Provide the (x, y) coordinate of the cell's center where the given text is located.  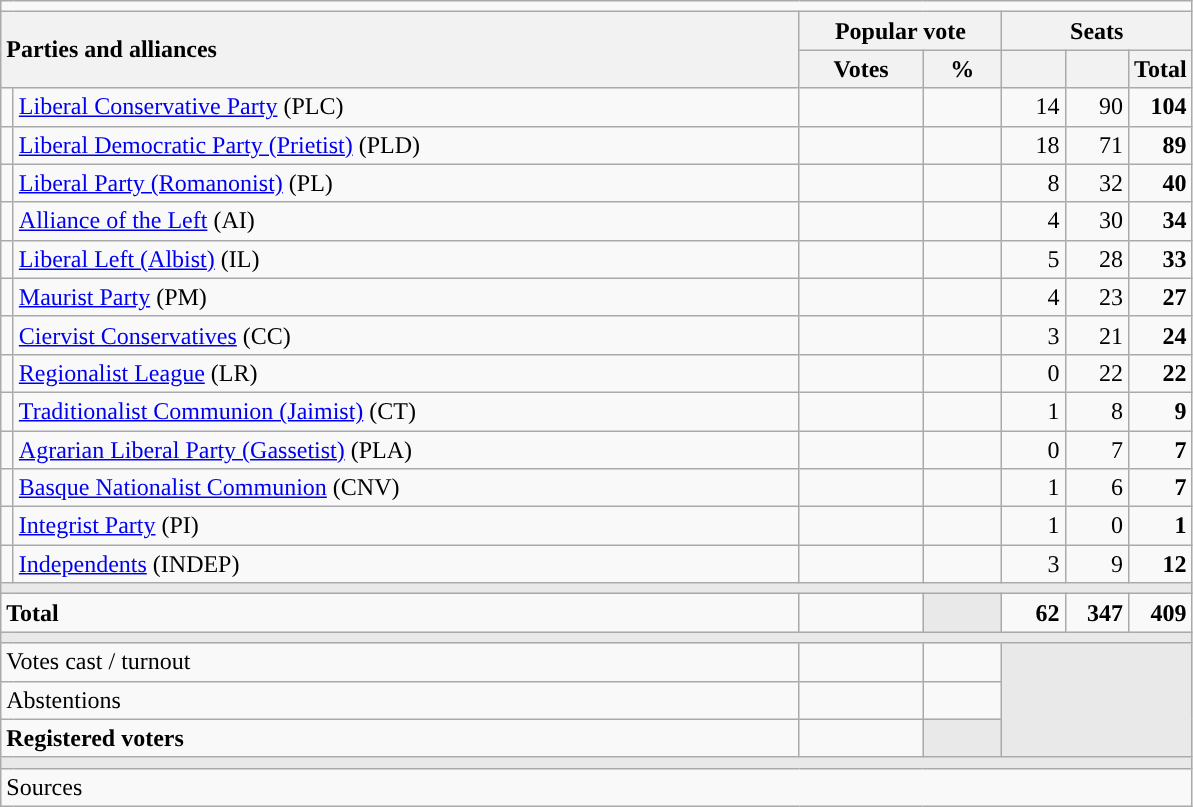
Parties and alliances (400, 50)
409 (1161, 613)
Alliance of the Left (AI) (406, 221)
Liberal Democratic Party (Prietist) (PLD) (406, 145)
Liberal Party (Romanonist) (PL) (406, 183)
18 (1033, 145)
Integrist Party (PI) (406, 526)
104 (1161, 107)
Votes cast / turnout (400, 662)
40 (1161, 183)
Popular vote (900, 31)
% (962, 69)
Registered voters (400, 738)
28 (1097, 259)
12 (1161, 564)
24 (1161, 335)
Liberal Conservative Party (PLC) (406, 107)
Sources (596, 787)
Regionalist League (LR) (406, 373)
6 (1097, 488)
Independents (INDEP) (406, 564)
32 (1097, 183)
Ciervist Conservatives (CC) (406, 335)
21 (1097, 335)
27 (1161, 297)
62 (1033, 613)
30 (1097, 221)
71 (1097, 145)
Liberal Left (Albist) (IL) (406, 259)
Seats (1096, 31)
14 (1033, 107)
Agrarian Liberal Party (Gassetist) (PLA) (406, 449)
89 (1161, 145)
90 (1097, 107)
23 (1097, 297)
Maurist Party (PM) (406, 297)
33 (1161, 259)
Votes (861, 69)
Basque Nationalist Communion (CNV) (406, 488)
Abstentions (400, 700)
347 (1097, 613)
Traditionalist Communion (Jaimist) (CT) (406, 411)
5 (1033, 259)
34 (1161, 221)
